Return [X, Y] of the center of cell containing provided text 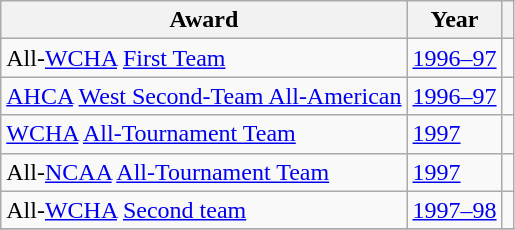
Award [204, 20]
AHCA West Second-Team All-American [204, 96]
All-NCAA All-Tournament Team [204, 172]
1997–98 [454, 210]
Year [454, 20]
All-WCHA Second team [204, 210]
WCHA All-Tournament Team [204, 134]
All-WCHA First Team [204, 58]
